Return the [x, y] coordinate for the center point of the cell that contains the specified text.  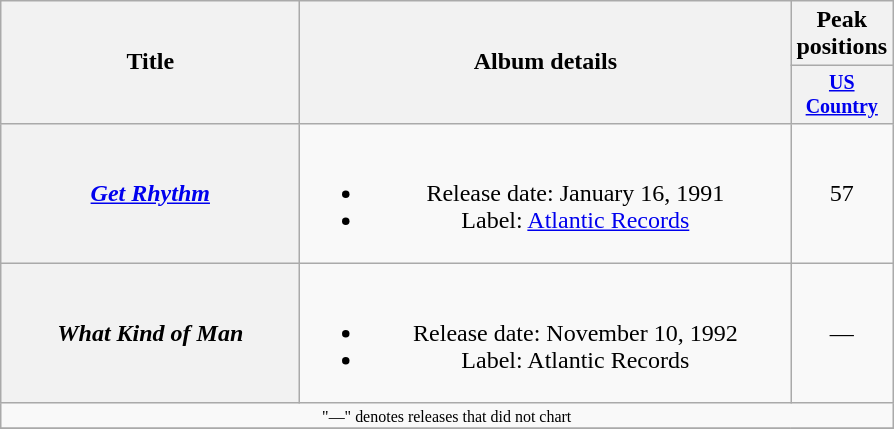
US Country [842, 94]
Release date: November 10, 1992Label: Atlantic Records [546, 333]
Peak positions [842, 34]
"—" denotes releases that did not chart [447, 415]
— [842, 333]
57 [842, 193]
Get Rhythm [150, 193]
Release date: January 16, 1991Label: Atlantic Records [546, 193]
Album details [546, 62]
What Kind of Man [150, 333]
Title [150, 62]
